Extract the [x, y] coordinate from the center of the cell holding the provided text.  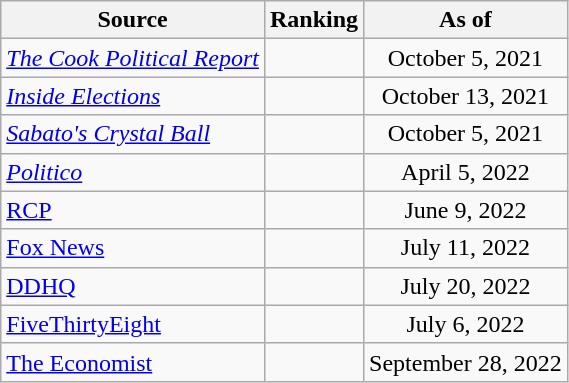
July 11, 2022 [466, 248]
As of [466, 20]
October 13, 2021 [466, 96]
Sabato's Crystal Ball [133, 134]
September 28, 2022 [466, 362]
FiveThirtyEight [133, 324]
DDHQ [133, 286]
July 6, 2022 [466, 324]
RCP [133, 210]
Politico [133, 172]
June 9, 2022 [466, 210]
Ranking [314, 20]
April 5, 2022 [466, 172]
Inside Elections [133, 96]
July 20, 2022 [466, 286]
The Cook Political Report [133, 58]
Fox News [133, 248]
The Economist [133, 362]
Source [133, 20]
